Search for the cell housing the specified text and yield its [x, y] center coordinate. 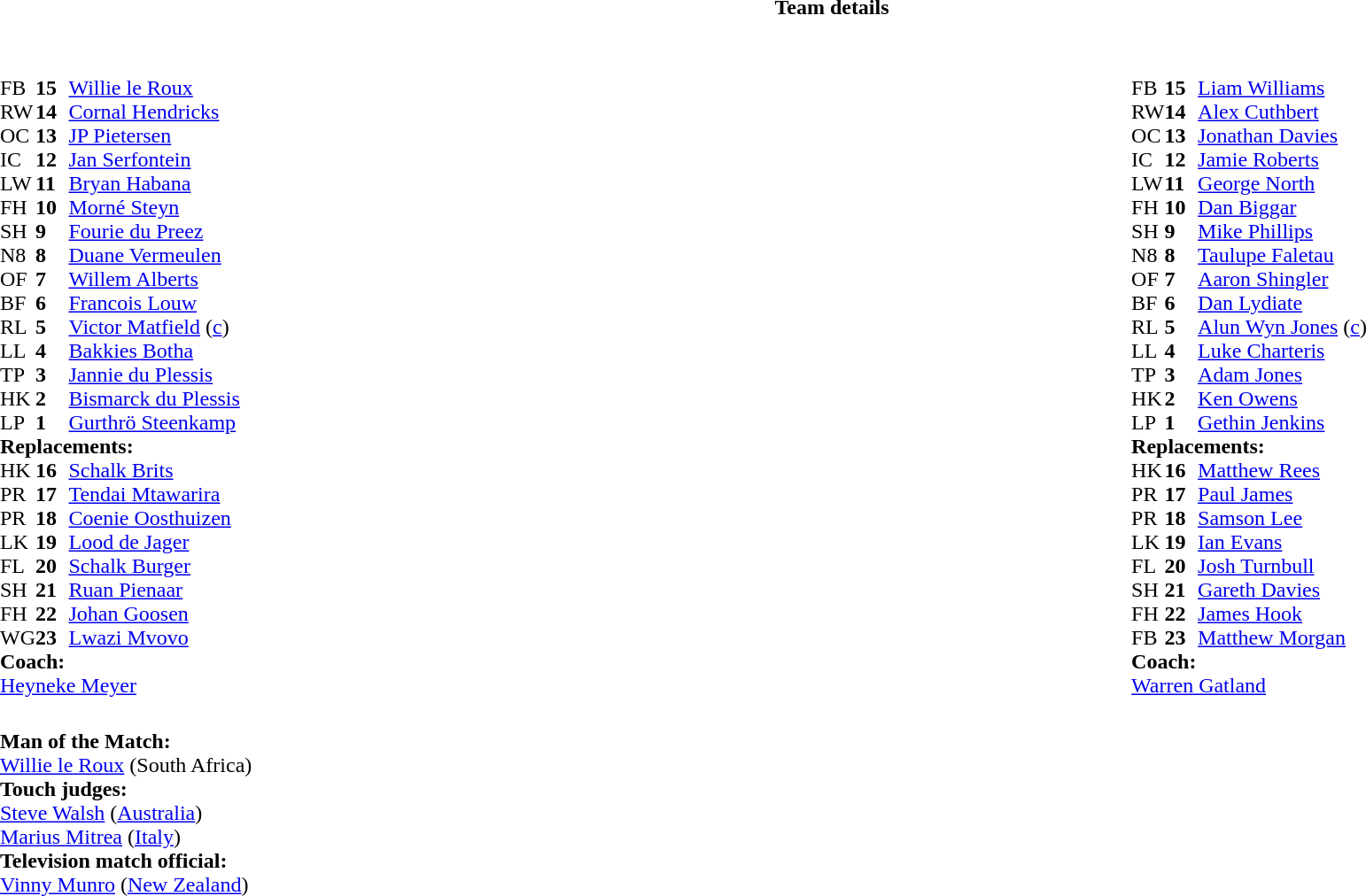
Cornal Hendricks [154, 112]
Jan Serfontein [154, 159]
Johan Goosen [154, 614]
Victor Matfield (c) [154, 328]
Gurthrö Steenkamp [154, 423]
Bryan Habana [154, 184]
Lood de Jager [154, 542]
Heyneke Meyer [120, 685]
Lwazi Mvovo [154, 637]
Bismarck du Plessis [154, 398]
Willie le Roux [154, 89]
Fourie du Preez [154, 232]
Coenie Oosthuizen [154, 519]
Bakkies Botha [154, 351]
Schalk Brits [154, 471]
JP Pietersen [154, 136]
Morné Steyn [154, 207]
Duane Vermeulen [154, 255]
WG [18, 637]
Schalk Burger [154, 567]
Willem Alberts [154, 280]
Ruan Pienaar [154, 590]
Francois Louw [154, 303]
Coach: [120, 662]
Replacements: [120, 446]
Tendai Mtawarira [154, 494]
Jannie du Plessis [154, 375]
